Return [x, y] of the center of cell containing provided text 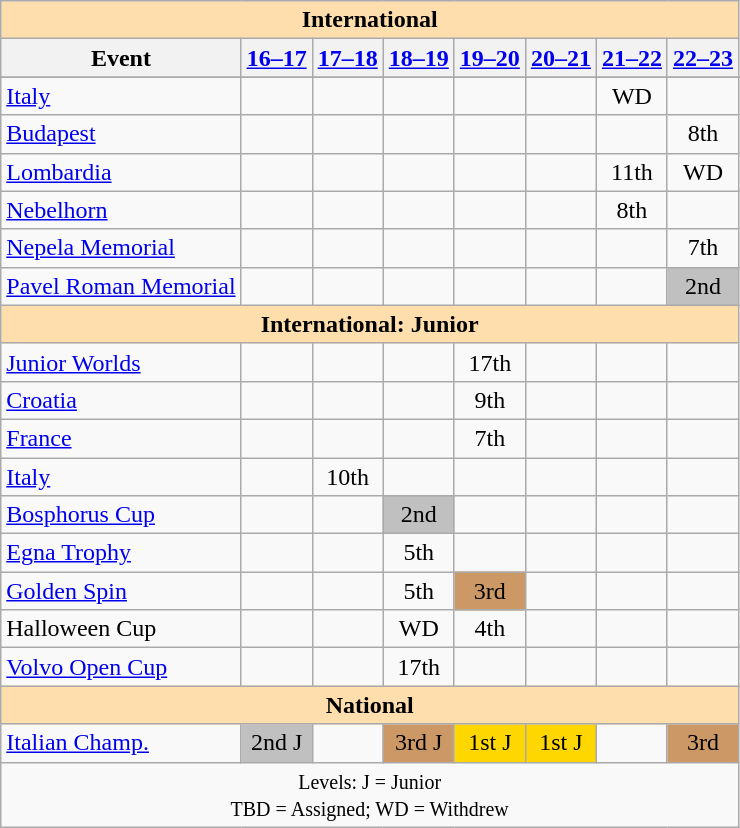
3rd J [418, 743]
Pavel Roman Memorial [121, 286]
Bosphorus Cup [121, 515]
19–20 [490, 58]
18–19 [418, 58]
11th [632, 172]
20–21 [560, 58]
International: Junior [370, 324]
9th [490, 400]
Halloween Cup [121, 629]
Croatia [121, 400]
France [121, 438]
16–17 [276, 58]
2nd J [276, 743]
Nepela Memorial [121, 248]
Lombardia [121, 172]
Budapest [121, 134]
21–22 [632, 58]
22–23 [702, 58]
International [370, 20]
Volvo Open Cup [121, 667]
Italian Champ. [121, 743]
Egna Trophy [121, 553]
National [370, 705]
17–18 [348, 58]
Nebelhorn [121, 210]
Golden Spin [121, 591]
Levels: J = Junior TBD = Assigned; WD = Withdrew [370, 794]
Event [121, 58]
Junior Worlds [121, 362]
10th [348, 477]
4th [490, 629]
